Provide the (X, Y) coordinate of the cell's center where the given text is located.  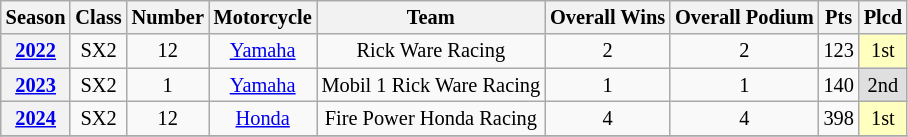
Rick Ware Racing (432, 51)
Team (432, 17)
Class (98, 17)
Motorcycle (263, 17)
123 (839, 51)
Season (36, 17)
Number (168, 17)
Plcd (883, 17)
Fire Power Honda Racing (432, 118)
Overall Podium (744, 17)
2nd (883, 85)
2022 (36, 51)
Honda (263, 118)
140 (839, 85)
Overall Wins (608, 17)
2024 (36, 118)
Pts (839, 17)
398 (839, 118)
2023 (36, 85)
Mobil 1 Rick Ware Racing (432, 85)
